Identify which cell holds the provided text, then report its (X, Y) central coordinate. 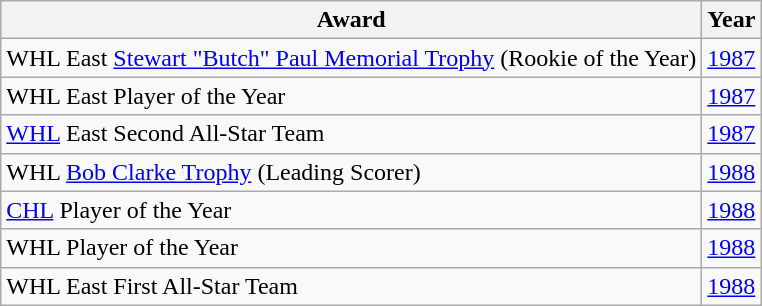
WHL East First All-Star Team (352, 286)
WHL East Player of the Year (352, 96)
WHL East Second All-Star Team (352, 134)
WHL Player of the Year (352, 248)
WHL East Stewart "Butch" Paul Memorial Trophy (Rookie of the Year) (352, 58)
CHL Player of the Year (352, 210)
Year (732, 20)
WHL Bob Clarke Trophy (Leading Scorer) (352, 172)
Award (352, 20)
